Return (X, Y) of the center of cell containing provided text 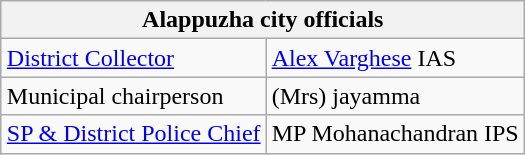
(Mrs) jayamma (395, 96)
Municipal chairperson (134, 96)
SP & District Police Chief (134, 134)
MP Mohanachandran IPS (395, 134)
Alex Varghese IAS (395, 58)
District Collector (134, 58)
Alappuzha city officials (262, 20)
